Pinpoint the cell where the given text exists, returning its (X, Y) midpoint coordinate. 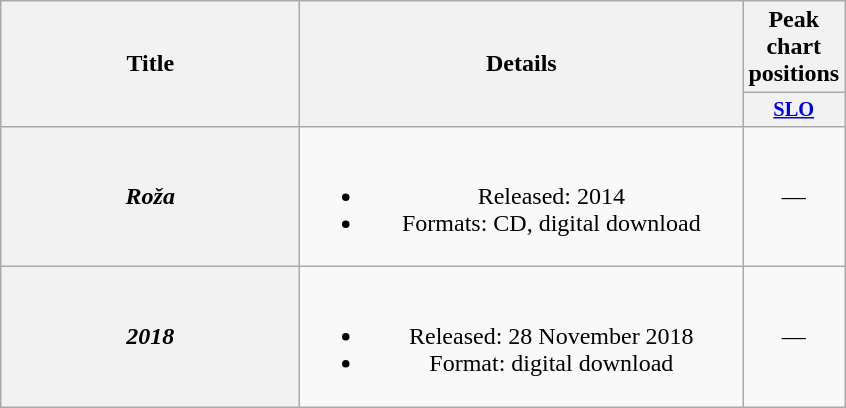
Released: 28 November 2018Format: digital download (522, 337)
Peak chart positions (794, 47)
SLO (794, 110)
Released: 2014Formats: CD, digital download (522, 196)
Title (150, 64)
Details (522, 64)
Roža (150, 196)
2018 (150, 337)
